Pinpoint the cell where the given text exists, returning its [X, Y] midpoint coordinate. 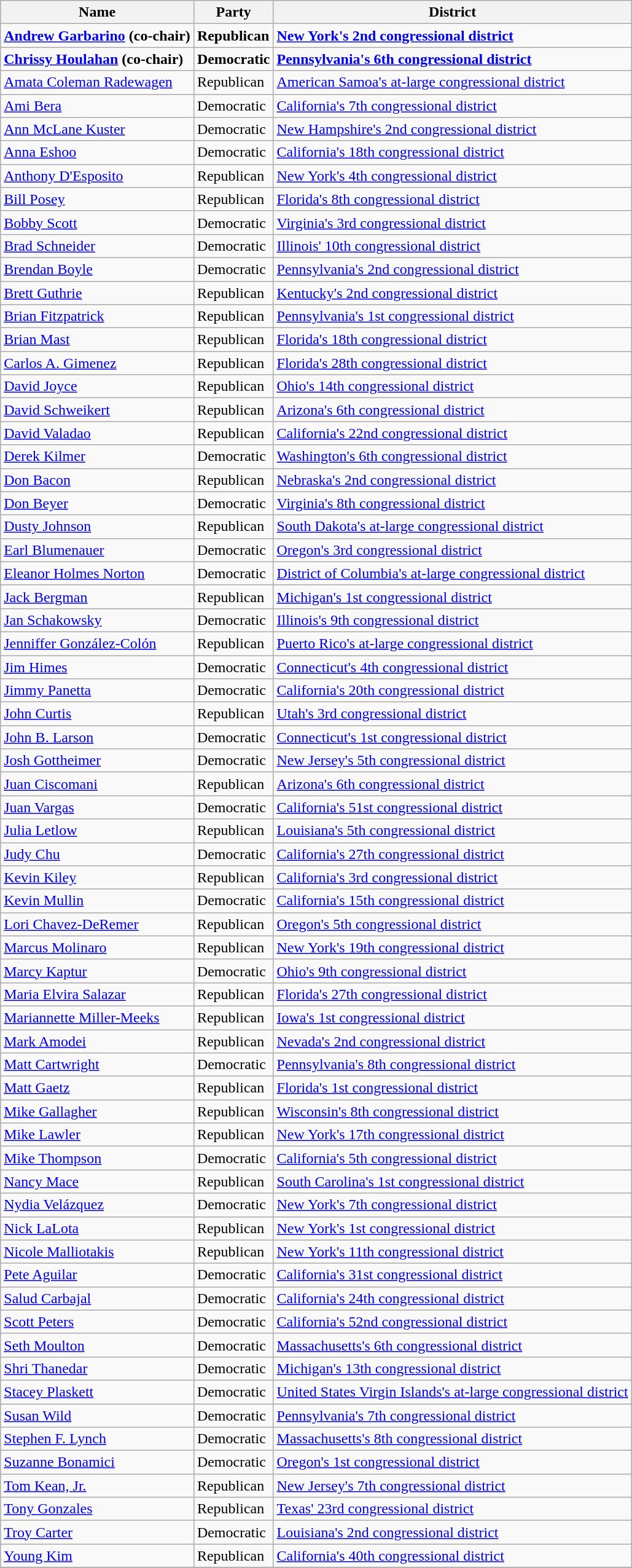
Stephen F. Lynch [97, 1439]
Kentucky's 2nd congressional district [452, 293]
Matt Gaetz [97, 1088]
Louisiana's 5th congressional district [452, 831]
Florida's 27th congressional district [452, 994]
Josh Gottheimer [97, 761]
Dusty Johnson [97, 527]
Tom Kean, Jr. [97, 1486]
Salud Carbajal [97, 1298]
Kevin Kiley [97, 877]
Maria Elvira Salazar [97, 994]
Jim Himes [97, 667]
New York's 4th congressional district [452, 176]
California's 5th congressional district [452, 1158]
Mike Lawler [97, 1135]
California's 24th congressional district [452, 1298]
California's 7th congressional district [452, 106]
Young Kim [97, 1556]
Shri Thanedar [97, 1368]
Amata Coleman Radewagen [97, 82]
Earl Blumenauer [97, 550]
Marcus Molinaro [97, 947]
Oregon's 3rd congressional district [452, 550]
California's 27th congressional district [452, 854]
New York's 11th congressional district [452, 1252]
Utah's 3rd congressional district [452, 714]
Oregon's 5th congressional district [452, 924]
South Dakota's at-large congressional district [452, 527]
Eleanor Holmes Norton [97, 573]
Pennsylvania's 1st congressional district [452, 316]
Nicole Malliotakis [97, 1252]
Connecticut's 1st congressional district [452, 737]
Florida's 28th congressional district [452, 363]
Pennsylvania's 6th congressional district [452, 59]
Bobby Scott [97, 222]
Anthony D'Esposito [97, 176]
Derek Kilmer [97, 457]
District of Columbia's at-large congressional district [452, 573]
Illinois's 9th congressional district [452, 620]
Marcy Kaptur [97, 971]
Virginia's 3rd congressional district [452, 222]
Michigan's 1st congressional district [452, 597]
United States Virgin Islands's at-large congressional district [452, 1392]
Nick LaLota [97, 1228]
Ohio's 9th congressional district [452, 971]
Connecticut's 4th congressional district [452, 667]
David Schweikert [97, 410]
Florida's 18th congressional district [452, 340]
Florida's 1st congressional district [452, 1088]
Susan Wild [97, 1415]
New York's 2nd congressional district [452, 36]
Mark Amodei [97, 1041]
Nebraska's 2nd congressional district [452, 480]
Nevada's 2nd congressional district [452, 1041]
Andrew Garbarino (co-chair) [97, 36]
Brian Fitzpatrick [97, 316]
Louisiana's 2nd congressional district [452, 1532]
New Hampshire's 2nd congressional district [452, 129]
Carlos A. Gimenez [97, 363]
Massachusetts's 6th congressional district [452, 1345]
Nydia Velázquez [97, 1205]
Mike Thompson [97, 1158]
John B. Larson [97, 737]
Jan Schakowsky [97, 620]
American Samoa's at-large congressional district [452, 82]
Pennsylvania's 2nd congressional district [452, 269]
California's 52nd congressional district [452, 1322]
Jenniffer González-Colón [97, 643]
Bill Posey [97, 199]
Virginia's 8th congressional district [452, 503]
California's 18th congressional district [452, 152]
Pennsylvania's 8th congressional district [452, 1065]
David Valadao [97, 433]
Anna Eshoo [97, 152]
Juan Ciscomani [97, 784]
Ohio's 14th congressional district [452, 386]
Oregon's 1st congressional district [452, 1462]
Lori Chavez-DeRemer [97, 924]
Wisconsin's 8th congressional district [452, 1111]
Kevin Mullin [97, 901]
Brian Mast [97, 340]
David Joyce [97, 386]
Jack Bergman [97, 597]
Matt Cartwright [97, 1065]
Mariannette Miller-Meeks [97, 1017]
New York's 1st congressional district [452, 1228]
Seth Moulton [97, 1345]
New York's 17th congressional district [452, 1135]
Illinois' 10th congressional district [452, 246]
New York's 7th congressional district [452, 1205]
Texas' 23rd congressional district [452, 1509]
Chrissy Houlahan (co-chair) [97, 59]
California's 20th congressional district [452, 691]
Puerto Rico's at-large congressional district [452, 643]
New Jersey's 7th congressional district [452, 1486]
California's 51st congressional district [452, 807]
Pennsylvania's 7th congressional district [452, 1415]
California's 15th congressional district [452, 901]
Brett Guthrie [97, 293]
Ann McLane Kuster [97, 129]
New Jersey's 5th congressional district [452, 761]
Brad Schneider [97, 246]
Judy Chu [97, 854]
Florida's 8th congressional district [452, 199]
Nancy Mace [97, 1182]
Iowa's 1st congressional district [452, 1017]
California's 40th congressional district [452, 1556]
New York's 19th congressional district [452, 947]
Troy Carter [97, 1532]
Mike Gallagher [97, 1111]
Suzanne Bonamici [97, 1462]
Stacey Plaskett [97, 1392]
Name [97, 12]
John Curtis [97, 714]
Don Bacon [97, 480]
Juan Vargas [97, 807]
Massachusetts's 8th congressional district [452, 1439]
California's 22nd congressional district [452, 433]
Tony Gonzales [97, 1509]
South Carolina's 1st congressional district [452, 1182]
Jimmy Panetta [97, 691]
Brendan Boyle [97, 269]
Washington's 6th congressional district [452, 457]
Don Beyer [97, 503]
Scott Peters [97, 1322]
California's 31st congressional district [452, 1275]
District [452, 12]
Pete Aguilar [97, 1275]
Ami Bera [97, 106]
Michigan's 13th congressional district [452, 1368]
Party [233, 12]
Julia Letlow [97, 831]
California's 3rd congressional district [452, 877]
